Return the [X, Y] coordinate for the center point of the cell that contains the specified text.  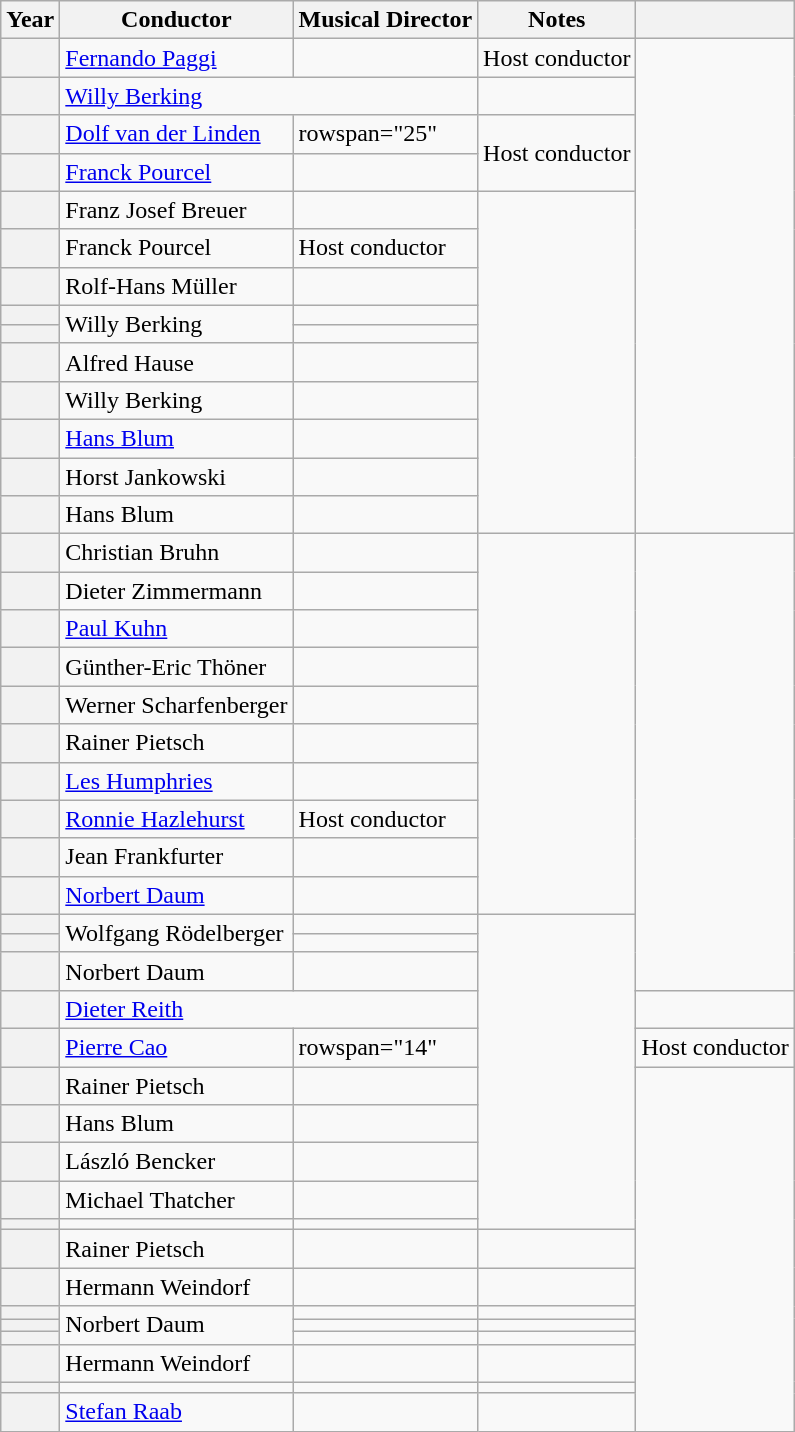
Dieter Reith [269, 1009]
Pierre Cao [176, 1047]
Michael Thatcher [176, 1200]
Ronnie Hazlehurst [176, 819]
Dolf van der Linden [176, 134]
Rolf-Hans Müller [176, 286]
Wolfgang Rödelberger [176, 933]
Dieter Zimmermann [176, 591]
Günther-Eric Thöner [176, 667]
Werner Scharfenberger [176, 705]
Year [30, 20]
Jean Frankfurter [176, 857]
Les Humphries [176, 781]
Conductor [176, 20]
László Bencker [176, 1162]
Horst Jankowski [176, 477]
Franz Josef Breuer [176, 210]
Stefan Raab [176, 1412]
Paul Kuhn [176, 629]
Musical Director [386, 20]
Christian Bruhn [176, 553]
Notes [557, 20]
Fernando Paggi [176, 58]
rowspan="25" [386, 134]
rowspan="14" [386, 1047]
Alfred Hause [176, 362]
